Determine the (X, Y) coordinate at the center of the cell enclosing the given text.  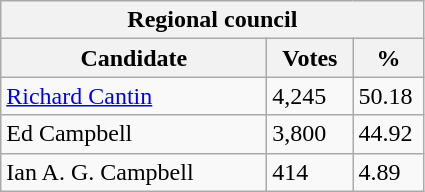
Votes (310, 58)
44.92 (388, 134)
Richard Cantin (134, 96)
Regional council (212, 20)
Ed Campbell (134, 134)
4,245 (310, 96)
50.18 (388, 96)
Ian A. G. Campbell (134, 172)
414 (310, 172)
4.89 (388, 172)
Candidate (134, 58)
% (388, 58)
3,800 (310, 134)
